Return the (X, Y) coordinate for the center point of the cell that contains the specified text.  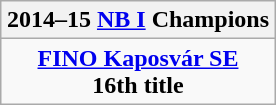
2014–15 NB I Champions (138, 20)
FINO Kaposvár SE16th title (138, 72)
